Return [x, y] of the center of cell containing provided text 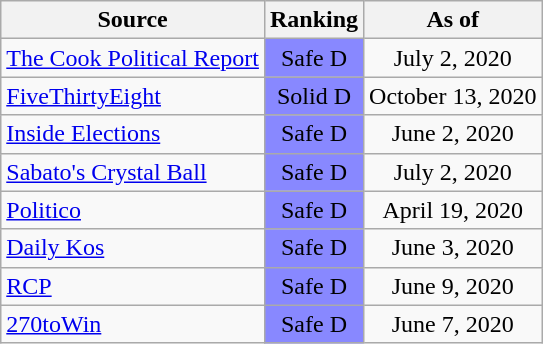
Daily Kos [133, 248]
April 19, 2020 [453, 210]
June 9, 2020 [453, 286]
October 13, 2020 [453, 96]
June 2, 2020 [453, 134]
Ranking [314, 20]
RCP [133, 286]
June 3, 2020 [453, 248]
The Cook Political Report [133, 58]
Source [133, 20]
Solid D [314, 96]
270toWin [133, 324]
Sabato's Crystal Ball [133, 172]
FiveThirtyEight [133, 96]
June 7, 2020 [453, 324]
Inside Elections [133, 134]
As of [453, 20]
Politico [133, 210]
